Identify which cell holds the provided text, then report its (X, Y) central coordinate. 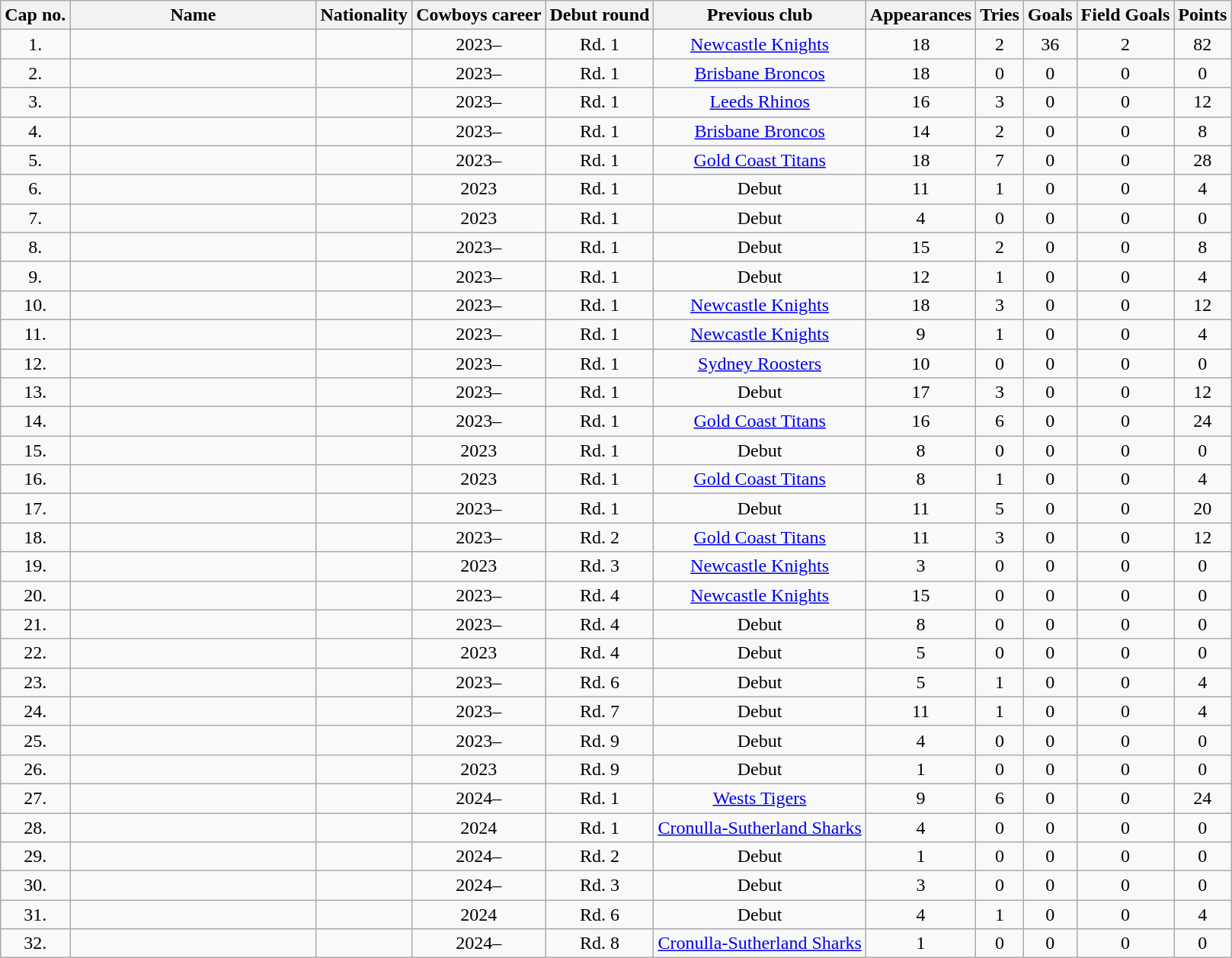
31. (35, 915)
Nationality (364, 15)
16. (35, 479)
Name (194, 15)
Cowboys career (478, 15)
21. (35, 624)
10. (35, 305)
15. (35, 450)
4. (35, 131)
32. (35, 944)
9. (35, 276)
2. (35, 73)
10 (920, 364)
6. (35, 189)
7. (35, 218)
11. (35, 334)
29. (35, 857)
Leeds Rhinos (760, 102)
24. (35, 711)
36 (1050, 44)
20 (1202, 508)
12. (35, 364)
Previous club (760, 15)
17 (920, 392)
8. (35, 247)
Cap no. (35, 15)
1. (35, 44)
23. (35, 682)
Goals (1050, 15)
Rd. 7 (600, 711)
30. (35, 886)
25. (35, 740)
27. (35, 798)
Debut round (600, 15)
26. (35, 769)
19. (35, 566)
14. (35, 421)
Wests Tigers (760, 798)
Sydney Roosters (760, 364)
28 (1202, 160)
Rd. 8 (600, 944)
18. (35, 537)
82 (1202, 44)
5. (35, 160)
Points (1202, 15)
20. (35, 595)
28. (35, 827)
13. (35, 392)
Appearances (920, 15)
14 (920, 131)
Field Goals (1125, 15)
3. (35, 102)
17. (35, 508)
7 (1000, 160)
22. (35, 653)
Tries (1000, 15)
